Determine the [X, Y] coordinate at the center of the cell enclosing the given text.  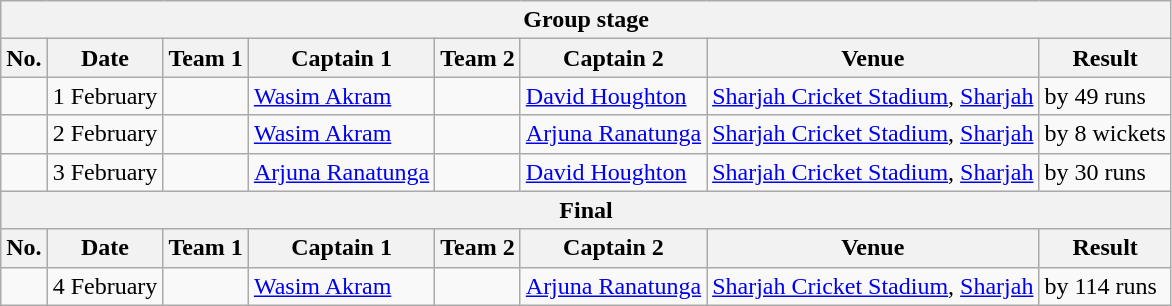
Final [586, 210]
Group stage [586, 20]
1 February [105, 96]
by 49 runs [1105, 96]
3 February [105, 172]
4 February [105, 286]
by 30 runs [1105, 172]
by 114 runs [1105, 286]
by 8 wickets [1105, 134]
2 February [105, 134]
